Find where the given text appears and provide that cell's center as (x, y) coordinate. 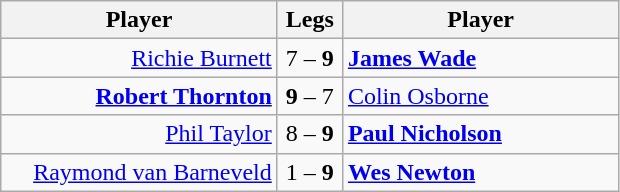
Paul Nicholson (480, 134)
Legs (310, 20)
7 – 9 (310, 58)
1 – 9 (310, 172)
Robert Thornton (140, 96)
Richie Burnett (140, 58)
Wes Newton (480, 172)
Phil Taylor (140, 134)
8 – 9 (310, 134)
Raymond van Barneveld (140, 172)
James Wade (480, 58)
Colin Osborne (480, 96)
9 – 7 (310, 96)
